Output the (x, y) coordinate of the center of the cell containing the given text.  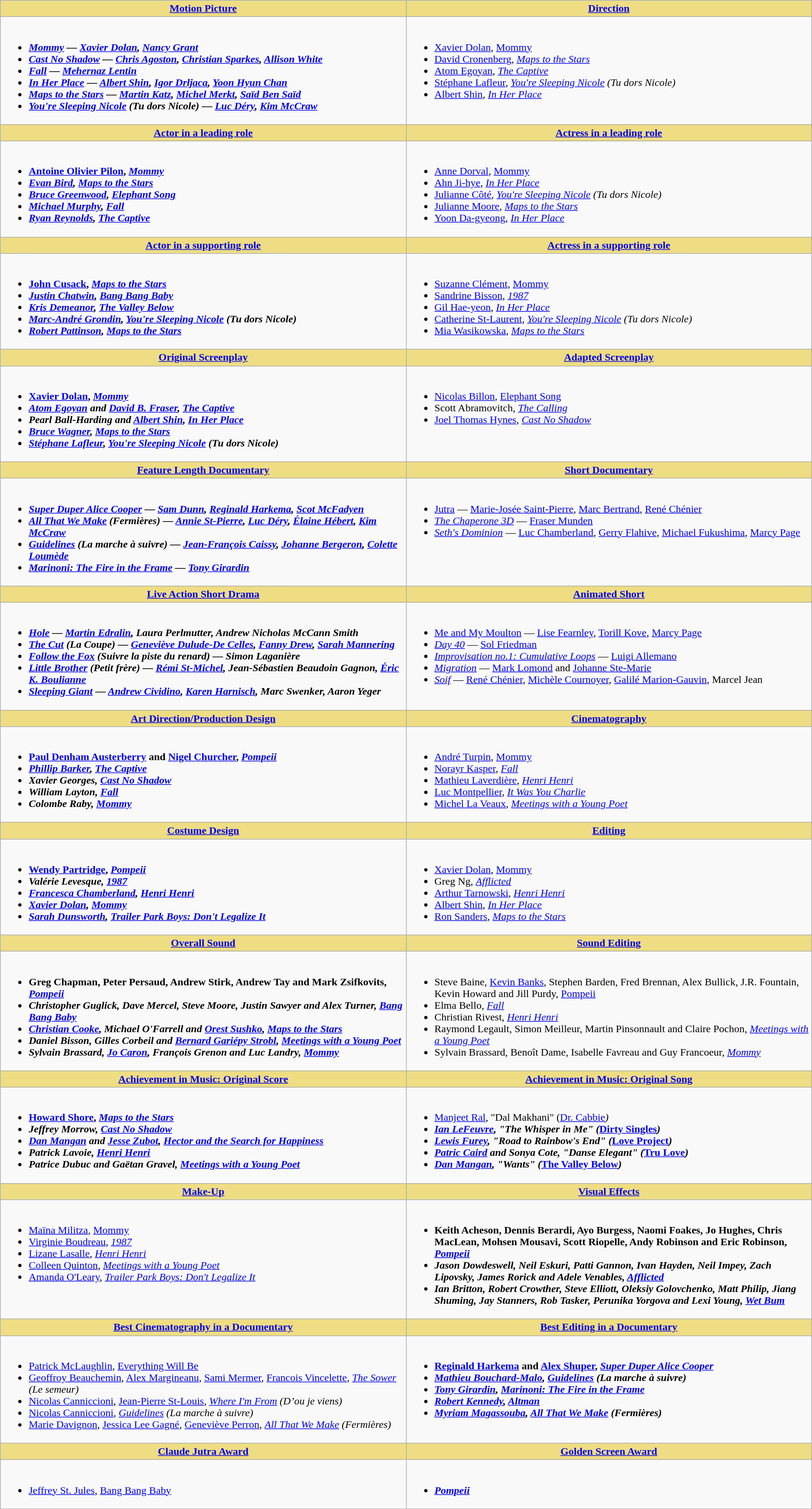
Direction (609, 9)
Feature Length Documentary (203, 470)
Claude Jutra Award (203, 1451)
Xavier Dolan, MommyGreg Ng, AfflictedArthur Tarnowski, Henri HenriAlbert Shin, In Her PlaceRon Sanders, Maps to the Stars (609, 887)
Achievement in Music: Original Song (609, 1079)
Antoine Olivier Pilon, MommyEvan Bird, Maps to the StarsBruce Greenwood, Elephant SongMichael Murphy, FallRyan Reynolds, The Captive (203, 189)
Actor in a leading role (203, 133)
Nicolas Billon, Elephant SongScott Abramovitch, The CallingJoel Thomas Hynes, Cast No Shadow (609, 414)
Best Editing in a Documentary (609, 1327)
Jeffrey St. Jules, Bang Bang Baby (203, 1484)
André Turpin, MommyNorayr Kasper, FallMathieu Laverdière, Henri HenriLuc Montpellier, It Was You CharlieMichel La Veaux, Meetings with a Young Poet (609, 775)
Best Cinematography in a Documentary (203, 1327)
Short Documentary (609, 470)
Overall Sound (203, 943)
Animated Short (609, 594)
Golden Screen Award (609, 1451)
Pompeii (609, 1484)
Actor in a supporting role (203, 245)
Visual Effects (609, 1191)
Make-Up (203, 1191)
Cinematography (609, 718)
Motion Picture (203, 9)
Adapted Screenplay (609, 358)
Actress in a supporting role (609, 245)
Original Screenplay (203, 358)
Sound Editing (609, 943)
Actress in a leading role (609, 133)
Art Direction/Production Design (203, 718)
Achievement in Music: Original Score (203, 1079)
Live Action Short Drama (203, 594)
Editing (609, 831)
Paul Denham Austerberry and Nigel Churcher, PompeiiPhillip Barker, The CaptiveXavier Georges, Cast No ShadowWilliam Layton, FallColombe Raby, Mommy (203, 775)
Costume Design (203, 831)
